Find where the given text appears and provide that cell's center as (x, y) coordinate. 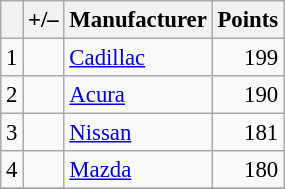
Nissan (138, 133)
Acura (138, 95)
190 (248, 95)
Manufacturer (138, 20)
181 (248, 133)
180 (248, 170)
Points (248, 20)
199 (248, 58)
1 (12, 58)
4 (12, 170)
3 (12, 133)
+/– (44, 20)
2 (12, 95)
Mazda (138, 170)
Cadillac (138, 58)
